For the text-containing cell, return its midpoint in [X, Y] coordinate format. 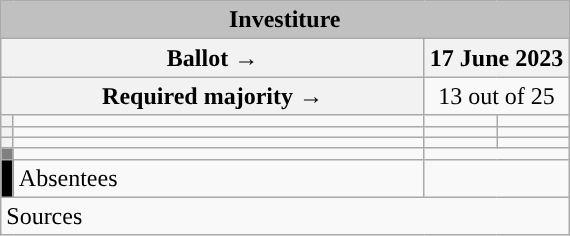
Sources [285, 216]
Absentees [218, 178]
Required majority → [213, 96]
13 out of 25 [496, 96]
17 June 2023 [496, 58]
Investiture [285, 20]
Ballot → [213, 58]
